Provide the [x, y] coordinate of the cell's center where the given text is located.  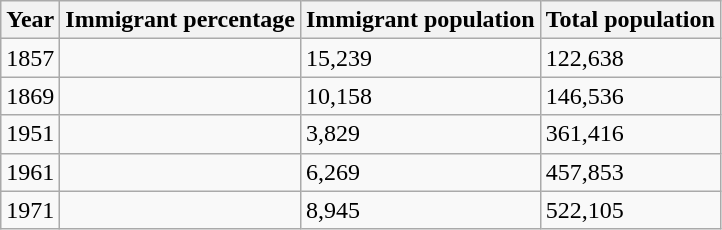
10,158 [420, 96]
15,239 [420, 58]
8,945 [420, 210]
457,853 [630, 172]
361,416 [630, 134]
Immigrant percentage [180, 20]
1961 [30, 172]
1857 [30, 58]
122,638 [630, 58]
1971 [30, 210]
6,269 [420, 172]
3,829 [420, 134]
146,536 [630, 96]
522,105 [630, 210]
1951 [30, 134]
Immigrant population [420, 20]
Year [30, 20]
Total population [630, 20]
1869 [30, 96]
